Return (X, Y) of the center of cell containing provided text 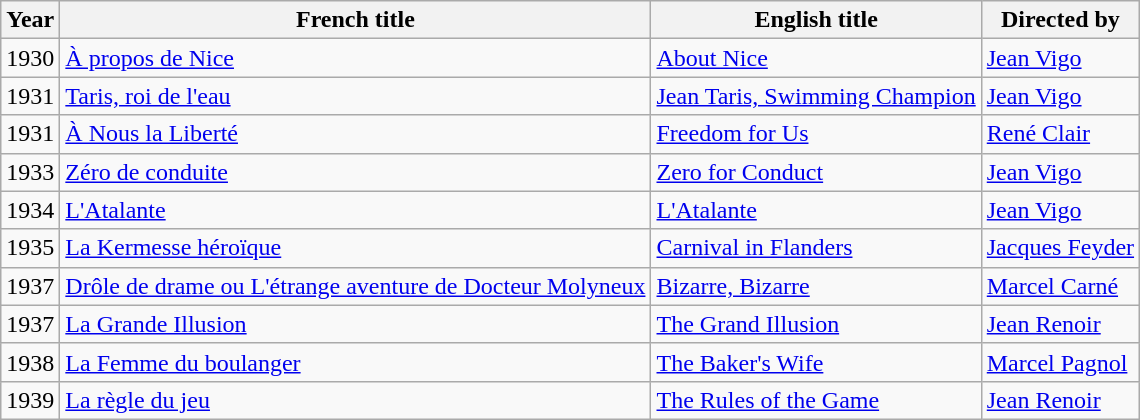
1935 (30, 248)
René Clair (1060, 134)
Bizarre, Bizarre (816, 286)
La règle du jeu (356, 400)
Marcel Carné (1060, 286)
French title (356, 20)
Jacques Feyder (1060, 248)
Year (30, 20)
Carnival in Flanders (816, 248)
Zéro de conduite (356, 172)
The Rules of the Game (816, 400)
La Grande Illusion (356, 324)
1938 (30, 362)
Jean Taris, Swimming Champion (816, 96)
The Baker's Wife (816, 362)
À Nous la Liberté (356, 134)
À propos de Nice (356, 58)
Zero for Conduct (816, 172)
Directed by (1060, 20)
Taris, roi de l'eau (356, 96)
English title (816, 20)
1934 (30, 210)
About Nice (816, 58)
1930 (30, 58)
Freedom for Us (816, 134)
La Kermesse héroïque (356, 248)
1933 (30, 172)
1939 (30, 400)
La Femme du boulanger (356, 362)
Drôle de drame ou L'étrange aventure de Docteur Molyneux (356, 286)
Marcel Pagnol (1060, 362)
The Grand Illusion (816, 324)
